For the text-containing cell, return its midpoint in [X, Y] coordinate format. 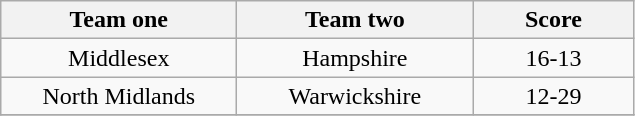
Team two [355, 20]
Hampshire [355, 58]
Warwickshire [355, 96]
16-13 [554, 58]
North Midlands [119, 96]
12-29 [554, 96]
Middlesex [119, 58]
Team one [119, 20]
Score [554, 20]
